Capture the cell that displays the provided text and extract its (x, y) central coordinate. 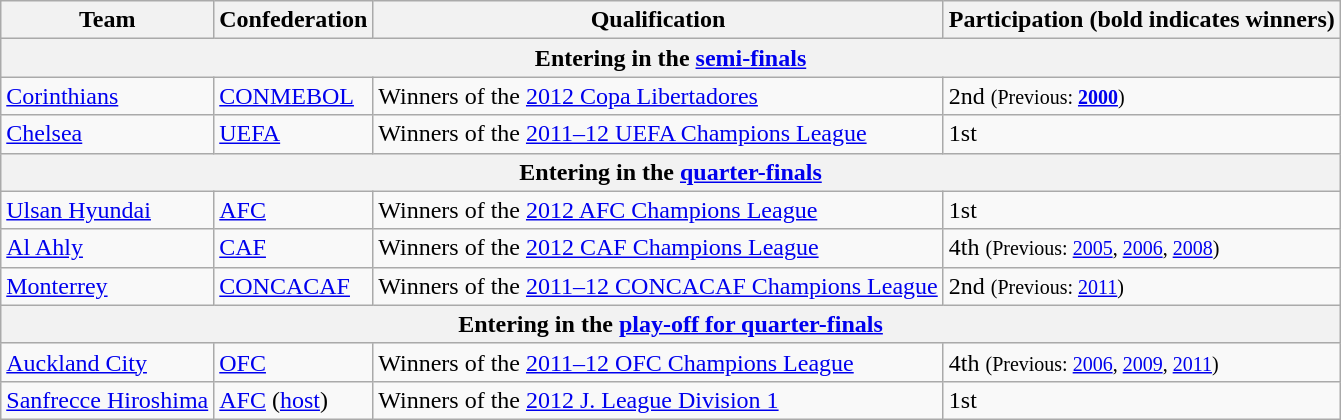
CAF (294, 248)
Winners of the 2012 Copa Libertadores (658, 96)
Participation (bold indicates winners) (1142, 20)
Winners of the 2012 AFC Champions League (658, 210)
Winners of the 2011–12 UEFA Champions League (658, 134)
Al Ahly (108, 248)
Winners of the 2011–12 OFC Champions League (658, 362)
Corinthians (108, 96)
CONCACAF (294, 286)
CONMEBOL (294, 96)
Team (108, 20)
Entering in the quarter-finals (671, 172)
Sanfrecce Hiroshima (108, 400)
Winners of the 2012 CAF Champions League (658, 248)
UEFA (294, 134)
Confederation (294, 20)
Chelsea (108, 134)
OFC (294, 362)
Auckland City (108, 362)
Winners of the 2012 J. League Division 1 (658, 400)
Winners of the 2011–12 CONCACAF Champions League (658, 286)
Entering in the play-off for quarter-finals (671, 324)
4th (Previous: 2006, 2009, 2011) (1142, 362)
Entering in the semi-finals (671, 58)
Qualification (658, 20)
4th (Previous: 2005, 2006, 2008) (1142, 248)
Monterrey (108, 286)
2nd (Previous: 2011) (1142, 286)
2nd (Previous: 2000) (1142, 96)
AFC (294, 210)
AFC (host) (294, 400)
Ulsan Hyundai (108, 210)
